Determine the [X, Y] coordinate at the center of the cell enclosing the given text.  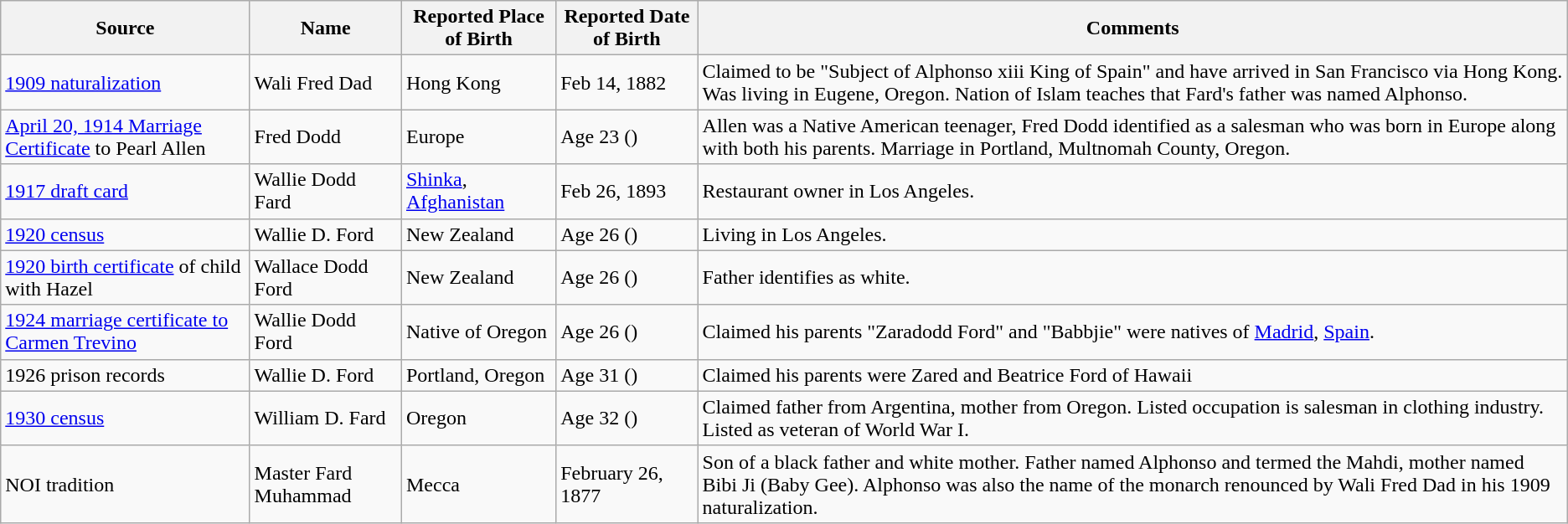
Feb 14, 1882 [627, 82]
Claimed father from Argentina, mother from Oregon. Listed occupation is salesman in clothing industry. Listed as veteran of World War I. [1132, 419]
Living in Los Angeles. [1132, 234]
April 20, 1914 Marriage Certificate to Pearl Allen [126, 137]
Feb 26, 1893 [627, 191]
Claimed his parents "Zaradodd Ford" and "Babbjie" were natives of Madrid, Spain. [1132, 331]
1920 birth certificate of child with Hazel [126, 278]
Comments [1132, 28]
Age 23 () [627, 137]
Reported Place of Birth [478, 28]
Europe [478, 137]
Age 32 () [627, 419]
Reported Date of Birth [627, 28]
1924 marriage certificate to Carmen Trevino [126, 331]
Oregon [478, 419]
Wali Fred Dad [325, 82]
Mecca [478, 484]
Master Fard Muhammad [325, 484]
Age 31 () [627, 375]
1930 census [126, 419]
Wallace Dodd Ford [325, 278]
Source [126, 28]
Name [325, 28]
1917 draft card [126, 191]
Fred Dodd [325, 137]
1909 naturalization [126, 82]
Wallie Dodd Ford [325, 331]
February 26, 1877 [627, 484]
Father identifies as white. [1132, 278]
William D. Fard [325, 419]
NOI tradition [126, 484]
Restaurant owner in Los Angeles. [1132, 191]
Native of Oregon [478, 331]
Wallie Dodd Fard [325, 191]
Portland, Oregon [478, 375]
1920 census [126, 234]
1926 prison records [126, 375]
Shinka, Afghanistan [478, 191]
Hong Kong [478, 82]
Claimed his parents were Zared and Beatrice Ford of Hawaii [1132, 375]
